Extract the (X, Y) coordinate from the center of the cell holding the provided text.  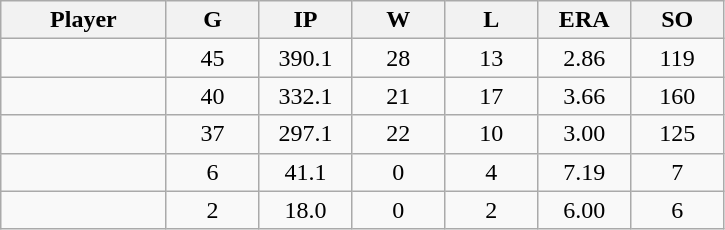
10 (492, 134)
W (398, 20)
L (492, 20)
45 (212, 58)
IP (306, 20)
41.1 (306, 172)
ERA (584, 20)
6.00 (584, 210)
13 (492, 58)
28 (398, 58)
160 (678, 96)
332.1 (306, 96)
3.66 (584, 96)
37 (212, 134)
Player (84, 20)
390.1 (306, 58)
18.0 (306, 210)
297.1 (306, 134)
4 (492, 172)
G (212, 20)
7.19 (584, 172)
3.00 (584, 134)
21 (398, 96)
17 (492, 96)
7 (678, 172)
125 (678, 134)
119 (678, 58)
2.86 (584, 58)
SO (678, 20)
40 (212, 96)
22 (398, 134)
